Provide the [x, y] coordinate of the cell's center where the given text is located.  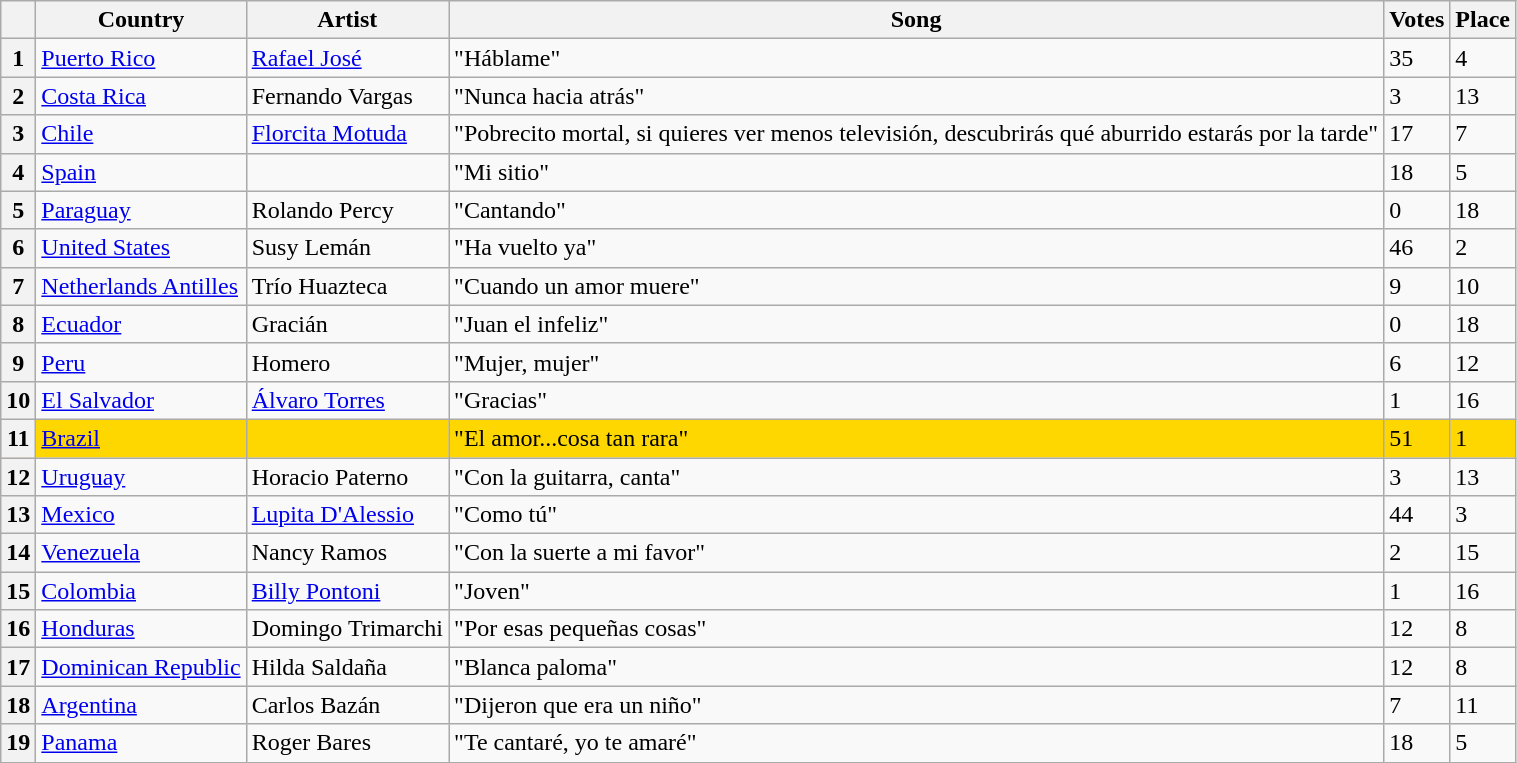
Rolando Percy [347, 210]
"Mujer, mujer" [916, 362]
Gracián [347, 324]
Hilda Saldaña [347, 667]
Panama [141, 743]
Dominican Republic [141, 667]
Ecuador [141, 324]
Billy Pontoni [347, 591]
35 [1417, 58]
"Con la guitarra, canta" [916, 477]
"Joven" [916, 591]
14 [18, 553]
Domingo Trimarchi [347, 629]
"Nunca hacia atrás" [916, 96]
"Cuando un amor muere" [916, 286]
Carlos Bazán [347, 705]
19 [18, 743]
Spain [141, 172]
"Como tú" [916, 515]
Álvaro Torres [347, 400]
Trío Huazteca [347, 286]
"Blanca paloma" [916, 667]
"Gracias" [916, 400]
"Juan el infeliz" [916, 324]
Homero [347, 362]
"Mi sitio" [916, 172]
Votes [1417, 20]
United States [141, 248]
Argentina [141, 705]
"Ha vuelto ya" [916, 248]
Horacio Paterno [347, 477]
"Cantando" [916, 210]
Chile [141, 134]
Florcita Motuda [347, 134]
44 [1417, 515]
Lupita D'Alessio [347, 515]
"Te cantaré, yo te amaré" [916, 743]
Song [916, 20]
Place [1483, 20]
Puerto Rico [141, 58]
46 [1417, 248]
Nancy Ramos [347, 553]
"Dijeron que era un niño" [916, 705]
"Con la suerte a mi favor" [916, 553]
Roger Bares [347, 743]
Netherlands Antilles [141, 286]
Uruguay [141, 477]
"El amor...cosa tan rara" [916, 438]
Paraguay [141, 210]
Rafael José [347, 58]
Artist [347, 20]
51 [1417, 438]
"Pobrecito mortal, si quieres ver menos televisión, descubrirás qué aburrido estarás por la tarde" [916, 134]
Mexico [141, 515]
Susy Lemán [347, 248]
Fernando Vargas [347, 96]
Costa Rica [141, 96]
"Por esas pequeñas cosas" [916, 629]
Venezuela [141, 553]
Brazil [141, 438]
Country [141, 20]
Colombia [141, 591]
Honduras [141, 629]
El Salvador [141, 400]
Peru [141, 362]
"Háblame" [916, 58]
